Identify which cell holds the provided text, then report its [X, Y] central coordinate. 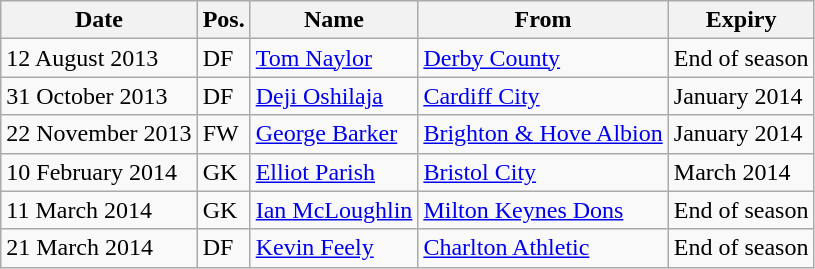
Derby County [543, 58]
Name [334, 20]
Deji Oshilaja [334, 96]
Brighton & Hove Albion [543, 134]
Charlton Athletic [543, 248]
Pos. [224, 20]
22 November 2013 [99, 134]
10 February 2014 [99, 172]
March 2014 [741, 172]
FW [224, 134]
Bristol City [543, 172]
31 October 2013 [99, 96]
Milton Keynes Dons [543, 210]
12 August 2013 [99, 58]
Elliot Parish [334, 172]
George Barker [334, 134]
From [543, 20]
11 March 2014 [99, 210]
Cardiff City [543, 96]
Date [99, 20]
Expiry [741, 20]
Tom Naylor [334, 58]
21 March 2014 [99, 248]
Ian McLoughlin [334, 210]
Kevin Feely [334, 248]
